Find where the given text appears and provide that cell's center as [X, Y] coordinate. 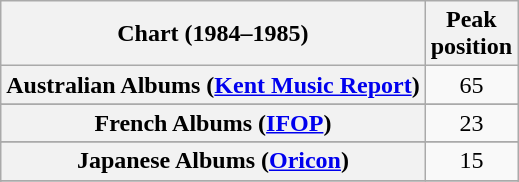
15 [471, 161]
23 [471, 123]
Chart (1984–1985) [213, 34]
French Albums (IFOP) [213, 123]
Japanese Albums (Oricon) [213, 161]
65 [471, 85]
Peakposition [471, 34]
Australian Albums (Kent Music Report) [213, 85]
